Search for the cell housing the specified text and yield its [X, Y] center coordinate. 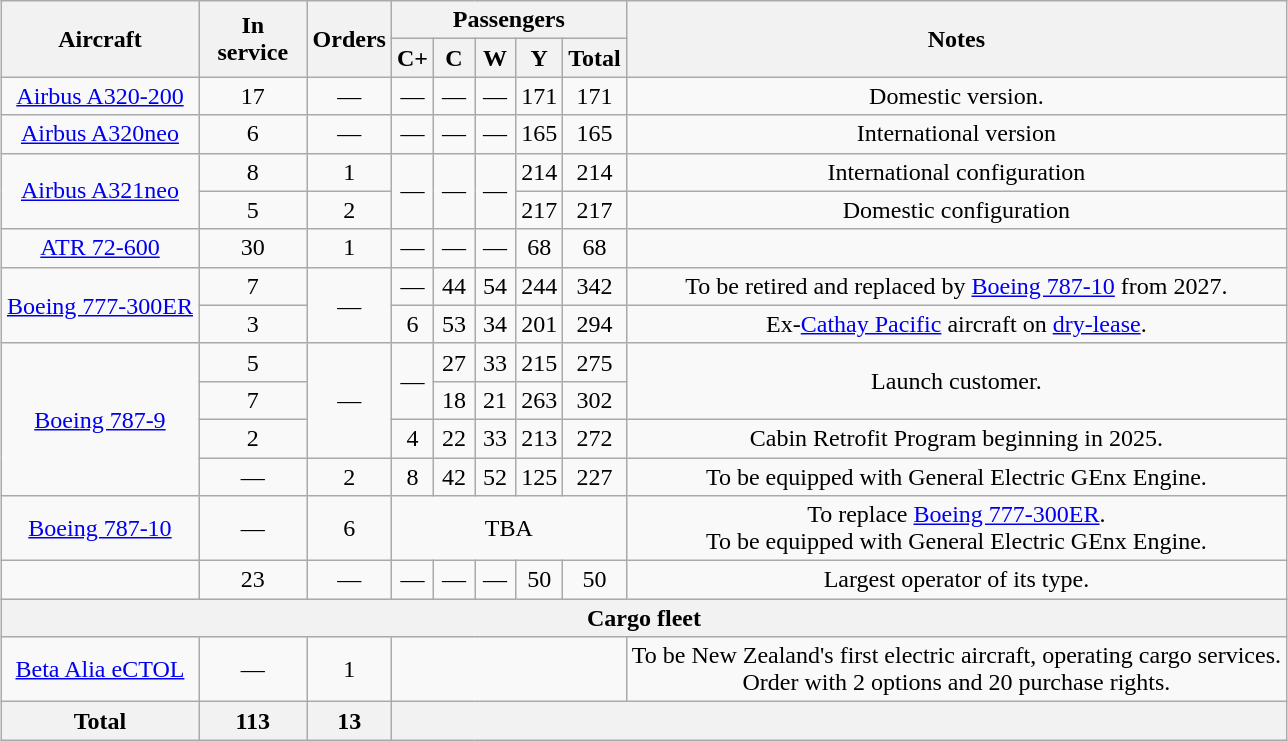
W [496, 58]
22 [454, 438]
294 [595, 324]
263 [540, 400]
54 [496, 286]
42 [454, 477]
Boeing 777-300ER [100, 305]
213 [540, 438]
Largest operator of its type. [956, 580]
Cargo fleet [644, 618]
113 [252, 721]
244 [540, 286]
Airbus A320neo [100, 134]
C+ [412, 58]
To be retired and replaced by Boeing 787-10 from 2027. [956, 286]
Boeing 787-10 [100, 528]
C [454, 58]
Boeing 787-9 [100, 419]
17 [252, 96]
Passengers [508, 20]
Launch customer. [956, 381]
Orders [349, 39]
21 [496, 400]
201 [540, 324]
Cabin Retrofit Program beginning in 2025. [956, 438]
International version [956, 134]
227 [595, 477]
342 [595, 286]
27 [454, 362]
Beta Alia eCTOL [100, 670]
To replace Boeing 777-300ER.To be equipped with General Electric GEnx Engine. [956, 528]
53 [454, 324]
215 [540, 362]
275 [595, 362]
Notes [956, 39]
4 [412, 438]
Domestic version. [956, 96]
TBA [508, 528]
To be New Zealand's first electric aircraft, operating cargo services.Order with 2 options and 20 purchase rights. [956, 670]
125 [540, 477]
To be equipped with General Electric GEnx Engine. [956, 477]
Airbus A321neo [100, 191]
44 [454, 286]
ATR 72-600 [100, 248]
Airbus A320-200 [100, 96]
3 [252, 324]
Domestic configuration [956, 210]
18 [454, 400]
52 [496, 477]
13 [349, 721]
Aircraft [100, 39]
23 [252, 580]
In service [252, 39]
272 [595, 438]
Ex-Cathay Pacific aircraft on dry-lease. [956, 324]
Y [540, 58]
International configuration [956, 172]
34 [496, 324]
30 [252, 248]
302 [595, 400]
